From the cell containing the given text, extract its center point as (x, y) coordinate. 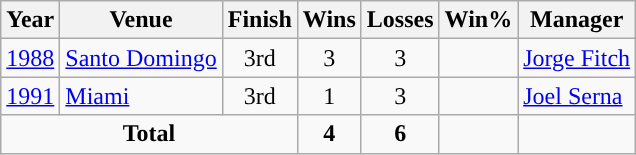
Year (30, 20)
Losses (400, 20)
6 (400, 134)
Joel Serna (577, 96)
Total (150, 134)
Venue (141, 20)
Manager (577, 20)
Miami (141, 96)
4 (329, 134)
1 (329, 96)
Win% (478, 20)
1988 (30, 58)
Wins (329, 20)
Finish (260, 20)
Santo Domingo (141, 58)
Jorge Fitch (577, 58)
1991 (30, 96)
